Find where the given text appears and provide that cell's center as (x, y) coordinate. 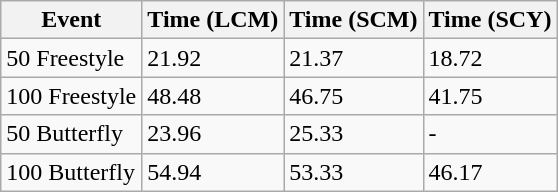
100 Freestyle (72, 96)
Time (LCM) (213, 20)
100 Butterfly (72, 172)
54.94 (213, 172)
Time (SCM) (354, 20)
46.17 (490, 172)
48.48 (213, 96)
25.33 (354, 134)
18.72 (490, 58)
53.33 (354, 172)
- (490, 134)
23.96 (213, 134)
Event (72, 20)
46.75 (354, 96)
50 Butterfly (72, 134)
41.75 (490, 96)
21.37 (354, 58)
Time (SCY) (490, 20)
50 Freestyle (72, 58)
21.92 (213, 58)
